Provide the (x, y) coordinate of the cell's center where the given text is located.  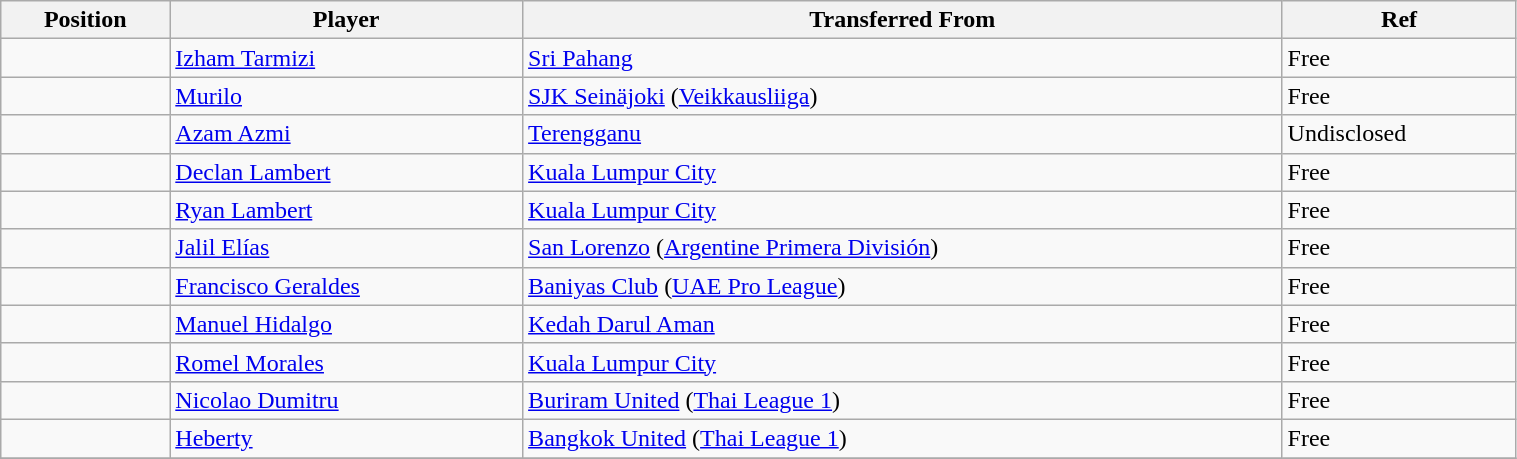
Player (346, 20)
Manuel Hidalgo (346, 324)
Sri Pahang (902, 58)
Terengganu (902, 134)
SJK Seinäjoki (Veikkausliiga) (902, 96)
San Lorenzo (Argentine Primera División) (902, 248)
Baniyas Club (UAE Pro League) (902, 286)
Izham Tarmizi (346, 58)
Undisclosed (1399, 134)
Nicolao Dumitru (346, 400)
Declan Lambert (346, 172)
Azam Azmi (346, 134)
Position (86, 20)
Transferred From (902, 20)
Romel Morales (346, 362)
Murilo (346, 96)
Ryan Lambert (346, 210)
Francisco Geraldes (346, 286)
Ref (1399, 20)
Kedah Darul Aman (902, 324)
Heberty (346, 438)
Jalil Elías (346, 248)
Bangkok United (Thai League 1) (902, 438)
Buriram United (Thai League 1) (902, 400)
